Output the [X, Y] coordinate of the center of the cell containing the given text.  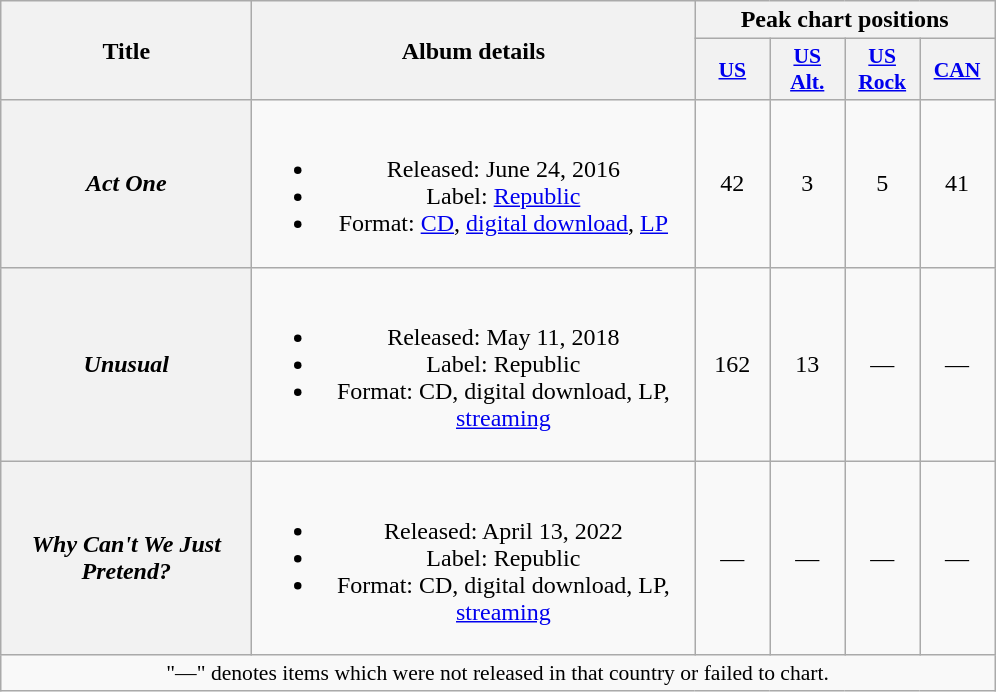
42 [732, 184]
Unusual [126, 364]
41 [958, 184]
CAN [958, 70]
3 [808, 184]
5 [882, 184]
USAlt. [808, 70]
US [732, 70]
13 [808, 364]
USRock [882, 70]
Released: May 11, 2018Label: RepublicFormat: CD, digital download, LP, streaming [474, 364]
Act One [126, 184]
Peak chart positions [845, 20]
Album details [474, 50]
Released: April 13, 2022Label: RepublicFormat: CD, digital download, LP, streaming [474, 558]
162 [732, 364]
Why Can't We Just Pretend? [126, 558]
Released: June 24, 2016Label: RepublicFormat: CD, digital download, LP [474, 184]
Title [126, 50]
"—" denotes items which were not released in that country or failed to chart. [498, 673]
